Provide the (x, y) coordinate of the cell's center where the given text is located.  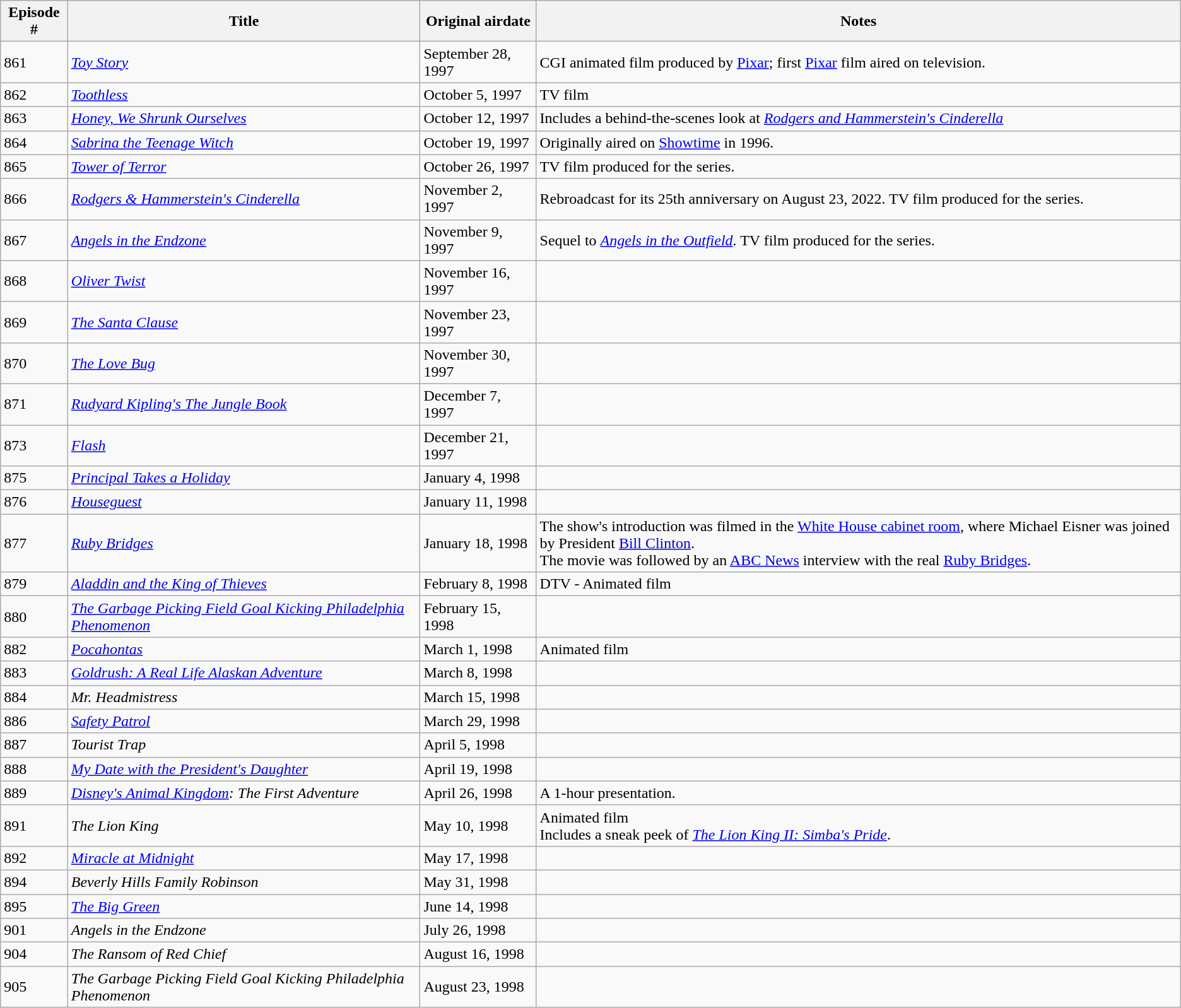
February 8, 1998 (478, 584)
905 (34, 987)
March 1, 1998 (478, 649)
867 (34, 240)
871 (34, 404)
April 26, 1998 (478, 793)
Tourist Trap (244, 745)
879 (34, 584)
August 23, 1998 (478, 987)
September 28, 1997 (478, 62)
Episode # (34, 21)
870 (34, 363)
January 11, 1998 (478, 502)
Toy Story (244, 62)
The Ransom of Red Chief (244, 954)
November 23, 1997 (478, 322)
Rodgers & Hammerstein's Cinderella (244, 199)
889 (34, 793)
861 (34, 62)
December 7, 1997 (478, 404)
Goldrush: A Real Life Alaskan Adventure (244, 673)
March 15, 1998 (478, 697)
Rudyard Kipling's The Jungle Book (244, 404)
Honey, We Shrunk Ourselves (244, 119)
892 (34, 858)
883 (34, 673)
869 (34, 322)
Houseguest (244, 502)
Includes a behind-the-scenes look at Rodgers and Hammerstein's Cinderella (858, 119)
April 19, 1998 (478, 769)
880 (34, 617)
The Big Green (244, 906)
891 (34, 825)
March 8, 1998 (478, 673)
November 2, 1997 (478, 199)
Principal Takes a Holiday (244, 478)
October 26, 1997 (478, 167)
877 (34, 543)
June 14, 1998 (478, 906)
The Lion King (244, 825)
875 (34, 478)
863 (34, 119)
865 (34, 167)
888 (34, 769)
876 (34, 502)
December 21, 1997 (478, 445)
May 10, 1998 (478, 825)
Flash (244, 445)
Tower of Terror (244, 167)
October 19, 1997 (478, 143)
887 (34, 745)
May 17, 1998 (478, 858)
CGI animated film produced by Pixar; first Pixar film aired on television. (858, 62)
882 (34, 649)
894 (34, 882)
May 31, 1998 (478, 882)
February 15, 1998 (478, 617)
895 (34, 906)
866 (34, 199)
Animated film (858, 649)
TV film produced for the series. (858, 167)
July 26, 1998 (478, 930)
Sequel to Angels in the Outfield. TV film produced for the series. (858, 240)
Oliver Twist (244, 281)
884 (34, 697)
Miracle at Midnight (244, 858)
The Santa Clause (244, 322)
Pocahontas (244, 649)
The Love Bug (244, 363)
November 30, 1997 (478, 363)
August 16, 1998 (478, 954)
March 29, 1998 (478, 721)
TV film (858, 95)
January 4, 1998 (478, 478)
November 16, 1997 (478, 281)
Toothless (244, 95)
October 5, 1997 (478, 95)
Notes (858, 21)
862 (34, 95)
Beverly Hills Family Robinson (244, 882)
DTV - Animated film (858, 584)
Title (244, 21)
Animated filmIncludes a sneak peek of The Lion King II: Simba's Pride. (858, 825)
Mr. Headmistress (244, 697)
Sabrina the Teenage Witch (244, 143)
Safety Patrol (244, 721)
January 18, 1998 (478, 543)
864 (34, 143)
Originally aired on Showtime in 1996. (858, 143)
901 (34, 930)
October 12, 1997 (478, 119)
Disney's Animal Kingdom: The First Adventure (244, 793)
Aladdin and the King of Thieves (244, 584)
904 (34, 954)
868 (34, 281)
886 (34, 721)
My Date with the President's Daughter (244, 769)
Ruby Bridges (244, 543)
Original airdate (478, 21)
Rebroadcast for its 25th anniversary on August 23, 2022. TV film produced for the series. (858, 199)
April 5, 1998 (478, 745)
A 1-hour presentation. (858, 793)
November 9, 1997 (478, 240)
873 (34, 445)
